Locate the cell with the specified text and output its (X, Y) center coordinate. 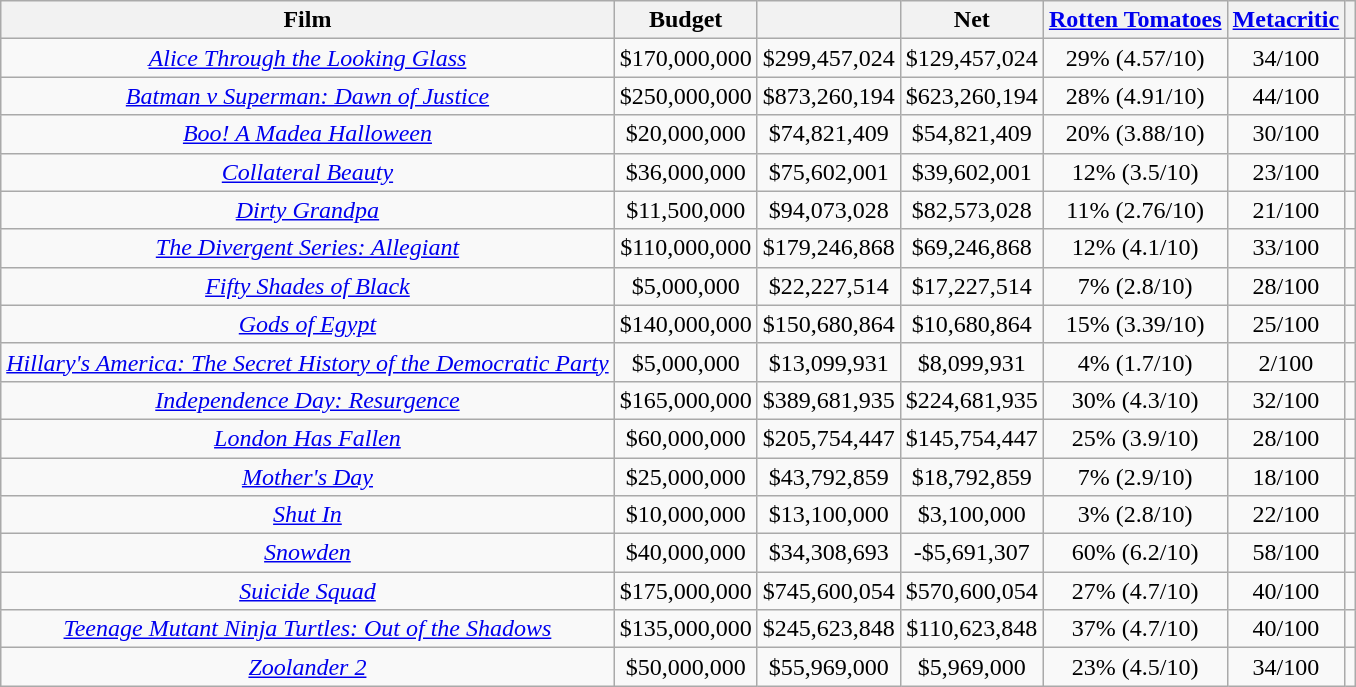
Teenage Mutant Ninja Turtles: Out of the Shadows (308, 629)
25/100 (1286, 324)
Shut In (308, 515)
Boo! A Madea Halloween (308, 134)
22/100 (1286, 515)
Alice Through the Looking Glass (308, 58)
Independence Day: Resurgence (308, 400)
Suicide Squad (308, 591)
30% (4.3/10) (1135, 400)
$10,680,864 (972, 324)
$34,308,693 (828, 553)
44/100 (1286, 96)
Batman v Superman: Dawn of Justice (308, 96)
$299,457,024 (828, 58)
33/100 (1286, 248)
$13,099,931 (828, 362)
$74,821,409 (828, 134)
$5,969,000 (972, 667)
20% (3.88/10) (1135, 134)
$179,246,868 (828, 248)
$94,073,028 (828, 210)
7% (2.9/10) (1135, 477)
$13,100,000 (828, 515)
$145,754,447 (972, 438)
$8,099,931 (972, 362)
$82,573,028 (972, 210)
$165,000,000 (686, 400)
18/100 (1286, 477)
Snowden (308, 553)
28% (4.91/10) (1135, 96)
$39,602,001 (972, 172)
$3,100,000 (972, 515)
The Divergent Series: Allegiant (308, 248)
23/100 (1286, 172)
Net (972, 20)
2/100 (1286, 362)
$245,623,848 (828, 629)
58/100 (1286, 553)
$40,000,000 (686, 553)
3% (2.8/10) (1135, 515)
$129,457,024 (972, 58)
-$5,691,307 (972, 553)
$75,602,001 (828, 172)
$175,000,000 (686, 591)
Film (308, 20)
23% (4.5/10) (1135, 667)
Dirty Grandpa (308, 210)
$43,792,859 (828, 477)
$389,681,935 (828, 400)
$60,000,000 (686, 438)
30/100 (1286, 134)
$11,500,000 (686, 210)
Gods of Egypt (308, 324)
Fifty Shades of Black (308, 286)
$20,000,000 (686, 134)
Zoolander 2 (308, 667)
27% (4.7/10) (1135, 591)
Mother's Day (308, 477)
$110,000,000 (686, 248)
$873,260,194 (828, 96)
15% (3.39/10) (1135, 324)
$22,227,514 (828, 286)
32/100 (1286, 400)
60% (6.2/10) (1135, 553)
$17,227,514 (972, 286)
29% (4.57/10) (1135, 58)
$54,821,409 (972, 134)
$55,969,000 (828, 667)
$570,600,054 (972, 591)
7% (2.8/10) (1135, 286)
$205,754,447 (828, 438)
$25,000,000 (686, 477)
$623,260,194 (972, 96)
$150,680,864 (828, 324)
$140,000,000 (686, 324)
11% (2.76/10) (1135, 210)
$18,792,859 (972, 477)
$170,000,000 (686, 58)
Metacritic (1286, 20)
12% (3.5/10) (1135, 172)
Hillary's America: The Secret History of the Democratic Party (308, 362)
12% (4.1/10) (1135, 248)
37% (4.7/10) (1135, 629)
$36,000,000 (686, 172)
Budget (686, 20)
$69,246,868 (972, 248)
$110,623,848 (972, 629)
$50,000,000 (686, 667)
$224,681,935 (972, 400)
25% (3.9/10) (1135, 438)
Rotten Tomatoes (1135, 20)
$745,600,054 (828, 591)
4% (1.7/10) (1135, 362)
Collateral Beauty (308, 172)
$10,000,000 (686, 515)
21/100 (1286, 210)
London Has Fallen (308, 438)
$250,000,000 (686, 96)
$135,000,000 (686, 629)
